Search for the cell housing the specified text and yield its (X, Y) center coordinate. 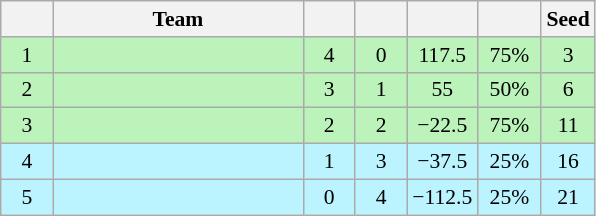
Team (178, 19)
11 (568, 126)
−22.5 (442, 126)
21 (568, 197)
−112.5 (442, 197)
5 (27, 197)
50% (509, 90)
117.5 (442, 55)
6 (568, 90)
−37.5 (442, 162)
16 (568, 162)
Seed (568, 19)
55 (442, 90)
